Search for the cell housing the specified text and yield its [X, Y] center coordinate. 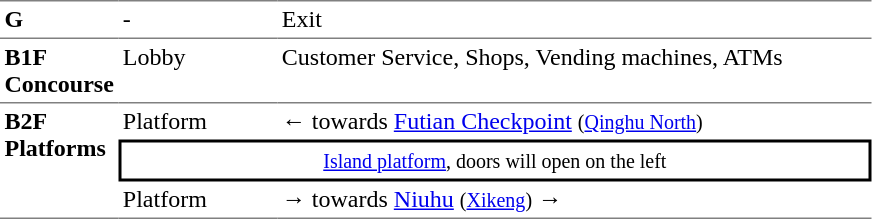
Lobby [198, 71]
G [59, 19]
B1FConcourse [59, 71]
- [198, 19]
Island platform, doors will open on the left [494, 161]
← towards Futian Checkpoint (Qinghu North) [574, 122]
Customer Service, Shops, Vending machines, ATMs [574, 71]
Exit [574, 19]
Platform [198, 122]
